Extract the (x, y) coordinate from the center of the cell holding the provided text.  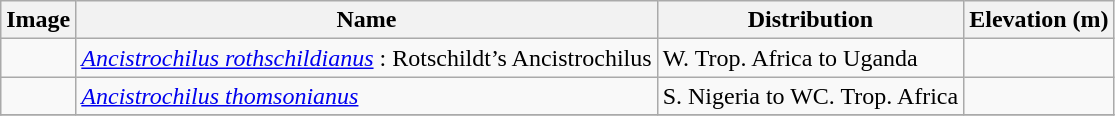
Image (38, 20)
S. Nigeria to WC. Trop. Africa (810, 96)
Elevation (m) (1039, 20)
Distribution (810, 20)
Name (366, 20)
Ancistrochilus rothschildianus : Rotschildt’s Ancistrochilus (366, 58)
Ancistrochilus thomsonianus (366, 96)
W. Trop. Africa to Uganda (810, 58)
